Pinpoint the cell where the given text exists, returning its [X, Y] midpoint coordinate. 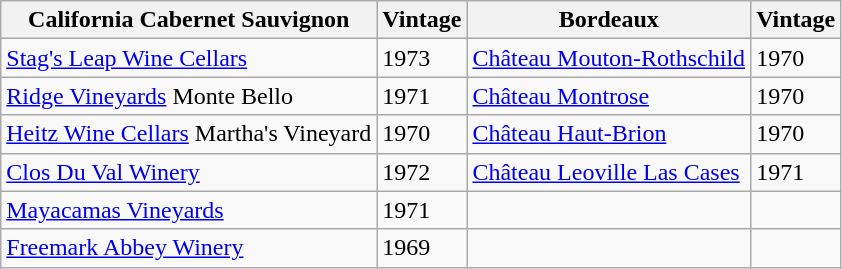
1973 [422, 58]
Bordeaux [609, 20]
Heitz Wine Cellars Martha's Vineyard [189, 134]
1969 [422, 248]
Château Haut-Brion [609, 134]
Freemark Abbey Winery [189, 248]
Ridge Vineyards Monte Bello [189, 96]
Clos Du Val Winery [189, 172]
Château Montrose [609, 96]
Château Mouton-Rothschild [609, 58]
Château Leoville Las Cases [609, 172]
California Cabernet Sauvignon [189, 20]
1972 [422, 172]
Stag's Leap Wine Cellars [189, 58]
Mayacamas Vineyards [189, 210]
